Locate the cell with the specified text and output its (x, y) center coordinate. 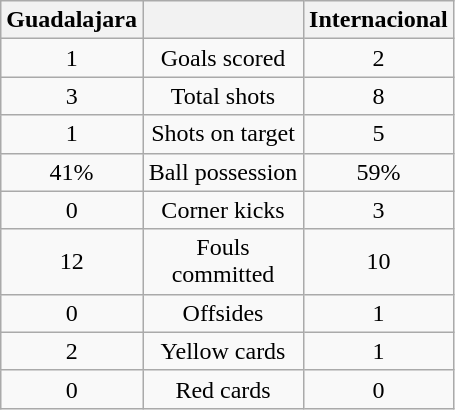
Red cards (222, 389)
Fouls committed (222, 262)
12 (72, 262)
Goals scored (222, 58)
Internacional (379, 20)
Guadalajara (72, 20)
Yellow cards (222, 351)
8 (379, 96)
59% (379, 172)
10 (379, 262)
Offsides (222, 313)
Ball possession (222, 172)
41% (72, 172)
Shots on target (222, 134)
5 (379, 134)
Total shots (222, 96)
Corner kicks (222, 210)
